Determine the [x, y] coordinate at the center of the cell enclosing the given text.  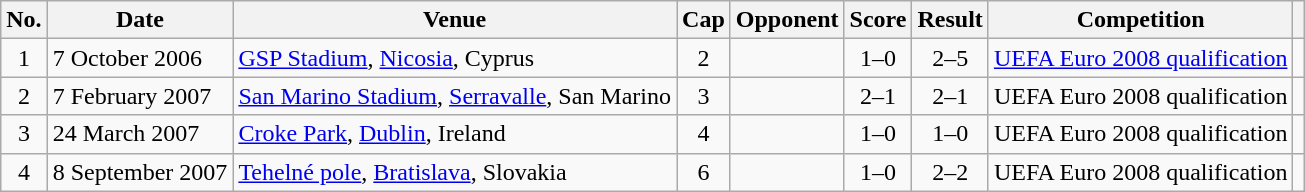
San Marino Stadium, Serravalle, San Marino [455, 96]
Result [950, 20]
Competition [1140, 20]
Croke Park, Dublin, Ireland [455, 134]
Cap [704, 20]
Tehelné pole, Bratislava, Slovakia [455, 172]
6 [704, 172]
Score [878, 20]
7 October 2006 [140, 58]
1 [24, 58]
2–5 [950, 58]
GSP Stadium, Nicosia, Cyprus [455, 58]
Opponent [787, 20]
8 September 2007 [140, 172]
2–2 [950, 172]
7 February 2007 [140, 96]
24 March 2007 [140, 134]
Venue [455, 20]
No. [24, 20]
Date [140, 20]
